Determine the (x, y) coordinate at the center of the cell enclosing the given text.  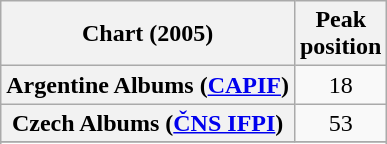
Czech Albums (ČNS IFPI) (148, 123)
Peakposition (340, 34)
18 (340, 85)
53 (340, 123)
Argentine Albums (CAPIF) (148, 85)
Chart (2005) (148, 34)
